Detect which cell encompasses the target text, then output its [X, Y] center coordinate. 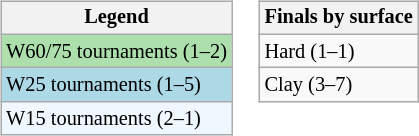
W60/75 tournaments (1–2) [116, 51]
W15 tournaments (2–1) [116, 119]
Legend [116, 18]
Clay (3–7) [339, 85]
W25 tournaments (1–5) [116, 85]
Hard (1–1) [339, 51]
Finals by surface [339, 18]
